Output the (X, Y) coordinate of the center of the cell containing the given text.  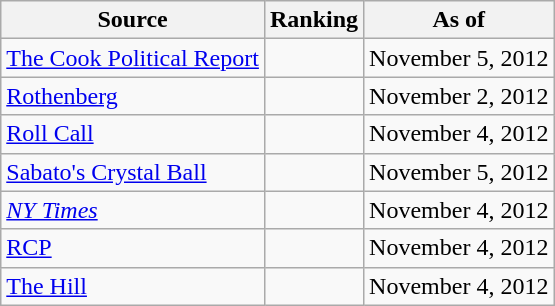
Ranking (314, 20)
NY Times (133, 210)
Roll Call (133, 134)
The Hill (133, 286)
The Cook Political Report (133, 58)
RCP (133, 248)
November 2, 2012 (459, 96)
Sabato's Crystal Ball (133, 172)
As of (459, 20)
Rothenberg (133, 96)
Source (133, 20)
